Locate the cell with the specified text and output its [x, y] center coordinate. 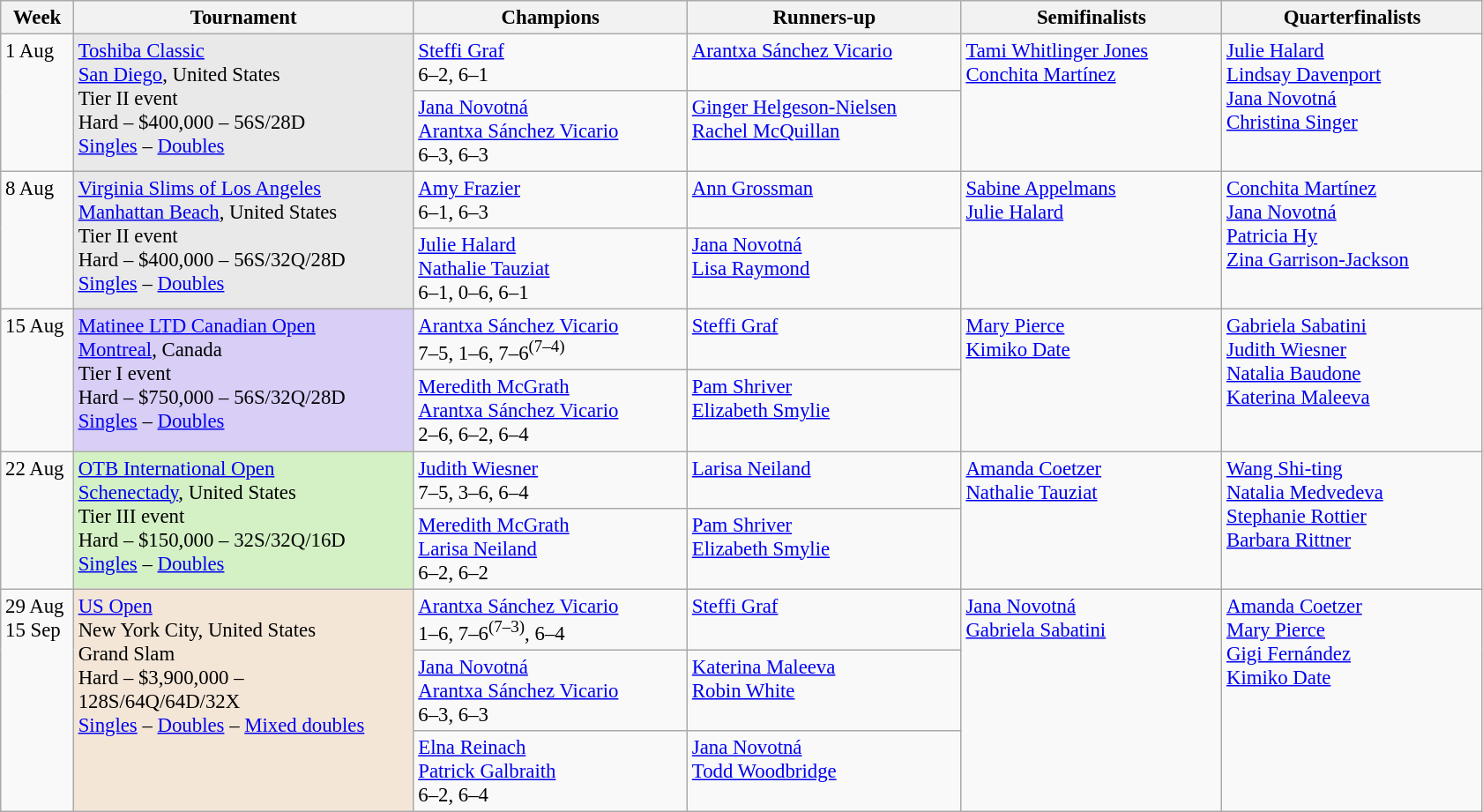
22 Aug [37, 520]
Katerina Maleeva Robin White [825, 690]
Jana Novotná Gabriela Sabatini [1092, 700]
Steffi Graf6–2, 6–1 [550, 63]
Ginger Helgeson-Nielsen Rachel McQuillan [825, 131]
US Open New York City, United StatesGrand Slam Hard – $3,900,000 – 128S/64Q/64D/32X Singles – Doubles – Mixed doubles [243, 700]
1 Aug [37, 103]
Jana Novotná Todd Woodbridge [825, 771]
Arantxa Sánchez Vicario7–5, 1–6, 7–6(7–4) [550, 340]
Meredith McGrath Arantxa Sánchez Vicario 2–6, 6–2, 6–4 [550, 411]
Virginia Slims of Los Angeles Manhattan Beach, United StatesTier II eventHard – $400,000 – 56S/32Q/28D Singles – Doubles [243, 241]
Conchita Martínez Jana Novotná Patricia Hy Zina Garrison-Jackson [1353, 241]
Arantxa Sánchez Vicario1–6, 7–6(7–3), 6–4 [550, 619]
OTB International Open Schenectady, United StatesTier III eventHard – $150,000 – 32S/32Q/16D Singles – Doubles [243, 520]
Julie Halard Nathalie Tauziat 6–1, 0–6, 6–1 [550, 269]
15 Aug [37, 381]
Judith Wiesner7–5, 3–6, 6–4 [550, 480]
Matinee LTD Canadian Open Montreal, CanadaTier I eventHard – $750,000 – 56S/32Q/28D Singles – Doubles [243, 381]
Champions [550, 18]
Toshiba Classic San Diego, United StatesTier II eventHard – $400,000 – 56S/28D Singles – Doubles [243, 103]
29 Aug15 Sep [37, 700]
Ann Grossman [825, 201]
Quarterfinalists [1353, 18]
Tournament [243, 18]
Amanda Coetzer Mary Pierce Gigi Fernández Kimiko Date [1353, 700]
Sabine Appelmans Julie Halard [1092, 241]
Semifinalists [1092, 18]
Wang Shi-ting Natalia Medvedeva Stephanie Rottier Barbara Rittner [1353, 520]
Amanda Coetzer Nathalie Tauziat [1092, 520]
Week [37, 18]
Julie Halard Lindsay Davenport Jana Novotná Christina Singer [1353, 103]
8 Aug [37, 241]
Jana Novotná Lisa Raymond [825, 269]
Amy Frazier6–1, 6–3 [550, 201]
Gabriela Sabatini Judith Wiesner Natalia Baudone Katerina Maleeva [1353, 381]
Arantxa Sánchez Vicario [825, 63]
Meredith McGrath Larisa Neiland 6–2, 6–2 [550, 548]
Larisa Neiland [825, 480]
Runners-up [825, 18]
Elna Reinach Patrick Galbraith 6–2, 6–4 [550, 771]
Mary Pierce Kimiko Date [1092, 381]
Tami Whitlinger Jones Conchita Martínez [1092, 103]
